Output the [x, y] coordinate of the center of the cell containing the given text.  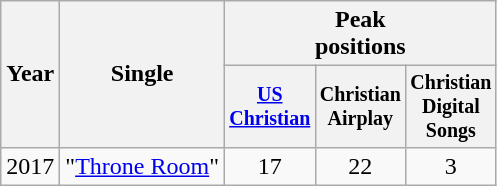
3 [452, 166]
2017 [30, 166]
US Christian [270, 106]
Christian Airplay [360, 106]
"Throne Room" [142, 166]
Christian Digital Songs [452, 106]
22 [360, 166]
Year [30, 74]
17 [270, 166]
Single [142, 74]
Peakpositions [360, 34]
